Determine the (X, Y) coordinate at the center of the cell enclosing the given text.  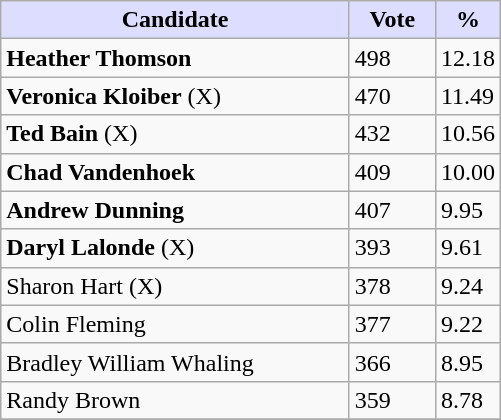
Andrew Dunning (176, 210)
359 (392, 400)
378 (392, 286)
Bradley William Whaling (176, 362)
498 (392, 58)
8.78 (468, 400)
393 (392, 248)
Veronica Kloiber (X) (176, 96)
9.95 (468, 210)
409 (392, 172)
9.22 (468, 324)
10.56 (468, 134)
Heather Thomson (176, 58)
9.24 (468, 286)
377 (392, 324)
432 (392, 134)
Colin Fleming (176, 324)
% (468, 20)
12.18 (468, 58)
Sharon Hart (X) (176, 286)
9.61 (468, 248)
Daryl Lalonde (X) (176, 248)
10.00 (468, 172)
Vote (392, 20)
366 (392, 362)
Chad Vandenhoek (176, 172)
470 (392, 96)
407 (392, 210)
Candidate (176, 20)
11.49 (468, 96)
Randy Brown (176, 400)
Ted Bain (X) (176, 134)
8.95 (468, 362)
